Return the (X, Y) coordinate for the center point of the cell that contains the specified text.  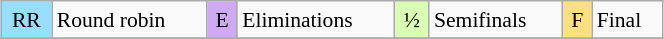
Round robin (130, 20)
Semifinals (496, 20)
F (578, 20)
E (222, 20)
Eliminations (316, 20)
Final (628, 20)
½ (412, 20)
RR (26, 20)
